Scan for the cell matching the given text and deliver its (x, y) coordinate at center. 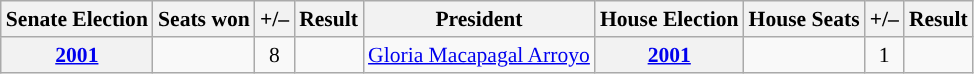
President (479, 19)
Gloria Macapagal Arroyo (479, 55)
1 (884, 55)
Senate Election (77, 19)
Seats won (204, 19)
House Election (670, 19)
House Seats (804, 19)
8 (274, 55)
